Provide the [x, y] coordinate of the cell's center where the given text is located.  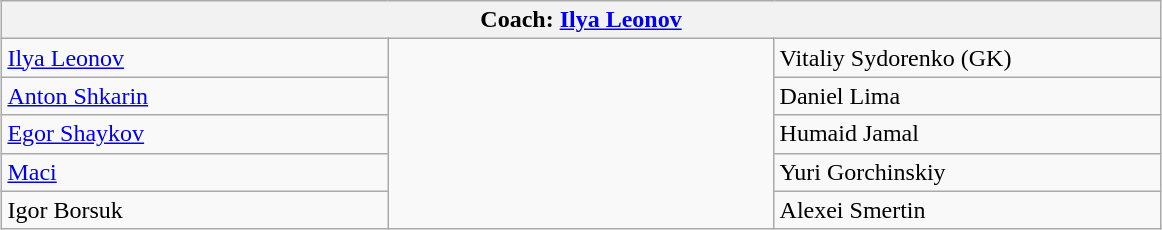
Yuri Gorchinskiy [967, 172]
Coach: Ilya Leonov [581, 20]
Humaid Jamal [967, 134]
Anton Shkarin [195, 96]
Egor Shaykov [195, 134]
Ilya Leonov [195, 58]
Vitaliy Sydorenko (GK) [967, 58]
Alexei Smertin [967, 210]
Igor Borsuk [195, 210]
Maci [195, 172]
Daniel Lima [967, 96]
